From the cell containing the given text, extract its center point as [x, y] coordinate. 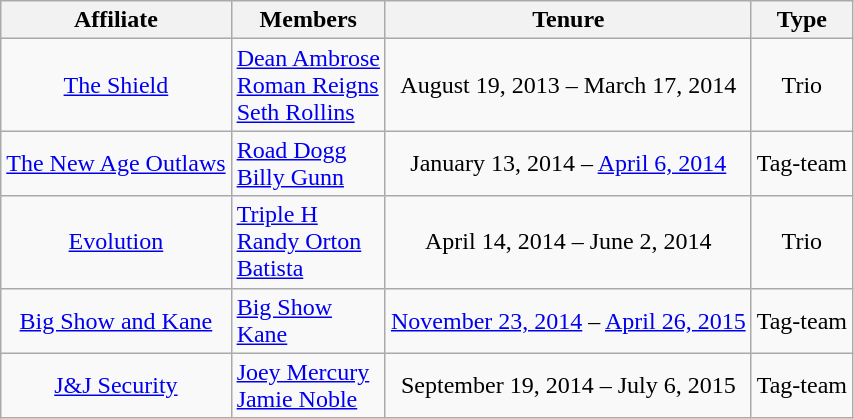
The Shield [116, 85]
April 14, 2014 – June 2, 2014 [568, 242]
J&J Security [116, 386]
Joey Mercury Jamie Noble [308, 386]
Big ShowKane [308, 320]
November 23, 2014 – April 26, 2015 [568, 320]
August 19, 2013 – March 17, 2014 [568, 85]
Evolution [116, 242]
September 19, 2014 – July 6, 2015 [568, 386]
Road DoggBilly Gunn [308, 164]
Big Show and Kane [116, 320]
Members [308, 20]
Triple HRandy OrtonBatista [308, 242]
Affiliate [116, 20]
Tenure [568, 20]
Dean AmbroseRoman ReignsSeth Rollins [308, 85]
The New Age Outlaws [116, 164]
Type [802, 20]
January 13, 2014 – April 6, 2014 [568, 164]
